Search for the cell housing the specified text and yield its [X, Y] center coordinate. 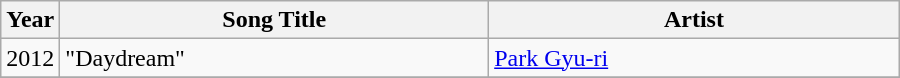
"Daydream" [274, 58]
Year [30, 20]
Artist [694, 20]
2012 [30, 58]
Park Gyu-ri [694, 58]
Song Title [274, 20]
